Output the [x, y] coordinate of the center of the cell containing the given text.  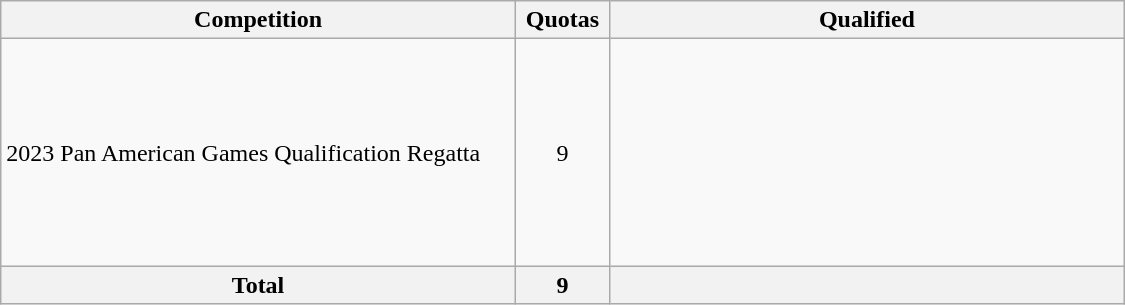
2023 Pan American Games Qualification Regatta [258, 152]
Qualified [868, 20]
Total [258, 285]
Quotas [562, 20]
Competition [258, 20]
